Scan for the cell matching the given text and deliver its (x, y) coordinate at center. 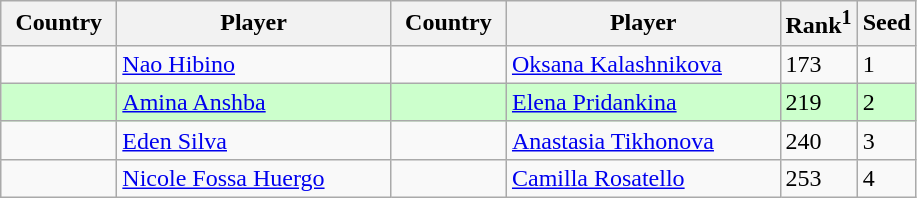
Oksana Kalashnikova (643, 64)
219 (818, 102)
173 (818, 64)
Nicole Fossa Huergo (254, 178)
Amina Anshba (254, 102)
1 (886, 64)
Anastasia Tikhonova (643, 140)
3 (886, 140)
Eden Silva (254, 140)
240 (818, 140)
253 (818, 178)
Elena Pridankina (643, 102)
Rank1 (818, 24)
Nao Hibino (254, 64)
Camilla Rosatello (643, 178)
4 (886, 178)
Seed (886, 24)
2 (886, 102)
